Identify which cell holds the provided text, then report its [X, Y] central coordinate. 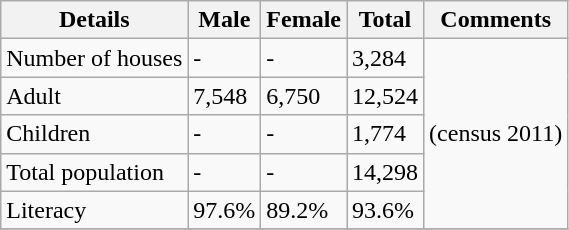
89.2% [304, 210]
Details [94, 20]
Male [224, 20]
3,284 [386, 58]
(census 2011) [496, 134]
93.6% [386, 210]
Comments [496, 20]
Total [386, 20]
14,298 [386, 172]
Female [304, 20]
97.6% [224, 210]
12,524 [386, 96]
Adult [94, 96]
Total population [94, 172]
Literacy [94, 210]
6,750 [304, 96]
Children [94, 134]
1,774 [386, 134]
Number of houses [94, 58]
7,548 [224, 96]
